Find where the given text appears and provide that cell's center as (X, Y) coordinate. 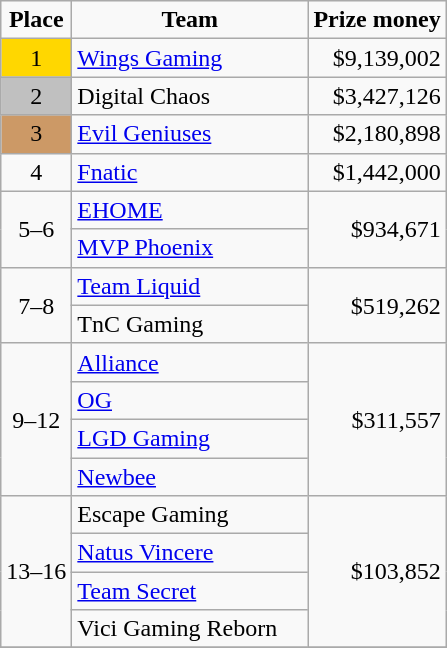
EHOME (190, 210)
4 (36, 172)
Team (190, 20)
MVP Phoenix (190, 248)
2 (36, 96)
Alliance (190, 362)
3 (36, 134)
$103,852 (377, 572)
OG (190, 400)
$2,180,898 (377, 134)
Evil Geniuses (190, 134)
5–6 (36, 229)
Place (36, 20)
9–12 (36, 419)
1 (36, 58)
Digital Chaos (190, 96)
$519,262 (377, 305)
Escape Gaming (190, 515)
Natus Vincere (190, 553)
LGD Gaming (190, 438)
7–8 (36, 305)
Team Secret (190, 591)
$3,427,126 (377, 96)
Team Liquid (190, 286)
$1,442,000 (377, 172)
Wings Gaming (190, 58)
TnC Gaming (190, 324)
Fnatic (190, 172)
$311,557 (377, 419)
$934,671 (377, 229)
Vici Gaming Reborn (190, 629)
$9,139,002 (377, 58)
Prize money (377, 20)
Newbee (190, 477)
13–16 (36, 572)
